Extract the (x, y) coordinate from the center of the cell holding the provided text.  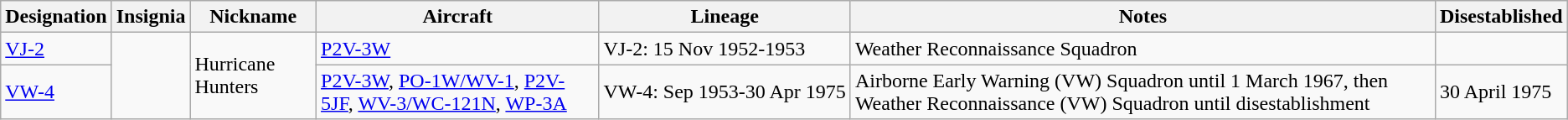
Hurricane Hunters (253, 76)
Aircraft (457, 17)
VW-4: Sep 1953-30 Apr 1975 (725, 92)
Notes (1142, 17)
30 April 1975 (1501, 92)
Lineage (725, 17)
Designation (56, 17)
Insignia (151, 17)
P2V-3W, PO-1W/WV-1, P2V-5JF, WV-3/WC-121N, WP-3A (457, 92)
P2V-3W (457, 49)
VJ-2: 15 Nov 1952-1953 (725, 49)
Disestablished (1501, 17)
Airborne Early Warning (VW) Squadron until 1 March 1967, then Weather Reconnaissance (VW) Squadron until disestablishment (1142, 92)
Weather Reconnaissance Squadron (1142, 49)
VW-4 (56, 92)
VJ-2 (56, 49)
Nickname (253, 17)
